Pinpoint the cell where the given text exists, returning its (X, Y) midpoint coordinate. 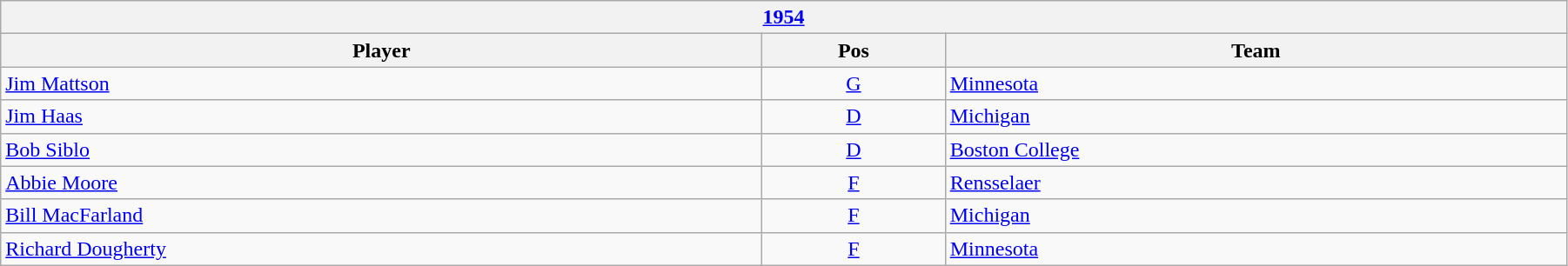
Abbie Moore (381, 183)
Bill MacFarland (381, 216)
Team (1256, 50)
Pos (854, 50)
Richard Dougherty (381, 249)
Jim Haas (381, 116)
1954 (784, 17)
Player (381, 50)
Boston College (1256, 150)
Bob Siblo (381, 150)
Jim Mattson (381, 83)
G (854, 83)
Rensselaer (1256, 183)
